Capture the cell that displays the provided text and extract its [x, y] central coordinate. 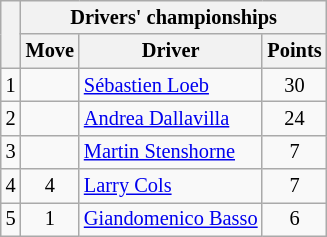
Sébastien Loeb [171, 85]
3 [11, 152]
30 [294, 85]
Larry Cols [171, 186]
Martin Stenshorne [171, 152]
Giandomenico Basso [171, 219]
Points [294, 51]
Drivers' championships [174, 17]
Driver [171, 51]
5 [11, 219]
2 [11, 118]
Move [50, 51]
24 [294, 118]
Andrea Dallavilla [171, 118]
6 [294, 219]
